Locate the cell with the specified text and output its [X, Y] center coordinate. 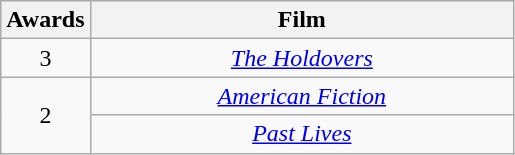
The Holdovers [302, 58]
Film [302, 20]
2 [46, 115]
Awards [46, 20]
American Fiction [302, 96]
3 [46, 58]
Past Lives [302, 134]
